Search for the cell housing the specified text and yield its [X, Y] center coordinate. 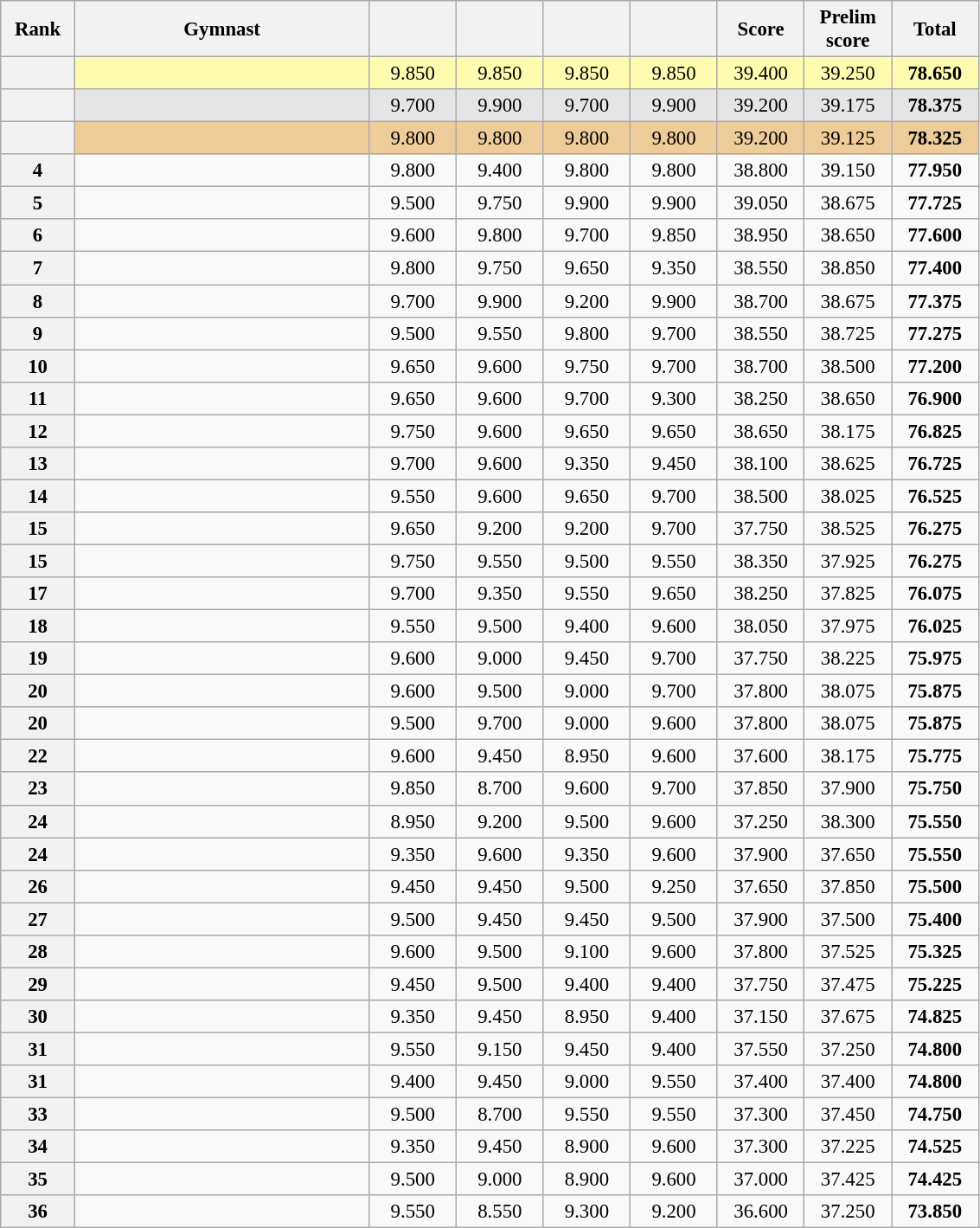
76.025 [934, 627]
18 [38, 627]
37.000 [761, 1180]
37.475 [848, 984]
37.225 [848, 1147]
77.275 [934, 333]
38.025 [848, 496]
9.100 [586, 952]
37.525 [848, 952]
76.725 [934, 464]
38.950 [761, 236]
75.975 [934, 659]
5 [38, 203]
73.850 [934, 1212]
38.800 [761, 170]
Score [761, 29]
37.150 [761, 1017]
37.600 [761, 756]
9.150 [500, 1049]
9.250 [675, 886]
39.250 [848, 74]
37.500 [848, 919]
76.825 [934, 431]
26 [38, 886]
75.325 [934, 952]
13 [38, 464]
38.100 [761, 464]
39.150 [848, 170]
38.350 [761, 561]
17 [38, 594]
75.775 [934, 756]
76.075 [934, 594]
37.925 [848, 561]
Gymnast [221, 29]
34 [38, 1147]
74.825 [934, 1017]
11 [38, 398]
37.825 [848, 594]
8.550 [500, 1212]
36 [38, 1212]
38.300 [848, 821]
37.450 [848, 1115]
38.050 [761, 627]
74.750 [934, 1115]
29 [38, 984]
Total [934, 29]
27 [38, 919]
Prelim score [848, 29]
39.175 [848, 106]
Rank [38, 29]
77.400 [934, 268]
38.625 [848, 464]
37.425 [848, 1180]
39.050 [761, 203]
37.675 [848, 1017]
76.900 [934, 398]
39.400 [761, 74]
38.525 [848, 529]
75.750 [934, 789]
76.525 [934, 496]
8 [38, 301]
37.550 [761, 1049]
77.950 [934, 170]
28 [38, 952]
35 [38, 1180]
77.600 [934, 236]
74.525 [934, 1147]
4 [38, 170]
14 [38, 496]
36.600 [761, 1212]
39.125 [848, 138]
10 [38, 366]
77.200 [934, 366]
78.650 [934, 74]
6 [38, 236]
30 [38, 1017]
23 [38, 789]
75.500 [934, 886]
77.375 [934, 301]
38.725 [848, 333]
38.225 [848, 659]
75.400 [934, 919]
22 [38, 756]
75.225 [934, 984]
19 [38, 659]
12 [38, 431]
37.975 [848, 627]
33 [38, 1115]
77.725 [934, 203]
74.425 [934, 1180]
9 [38, 333]
38.850 [848, 268]
78.325 [934, 138]
78.375 [934, 106]
7 [38, 268]
